For the text-containing cell, return its midpoint in [X, Y] coordinate format. 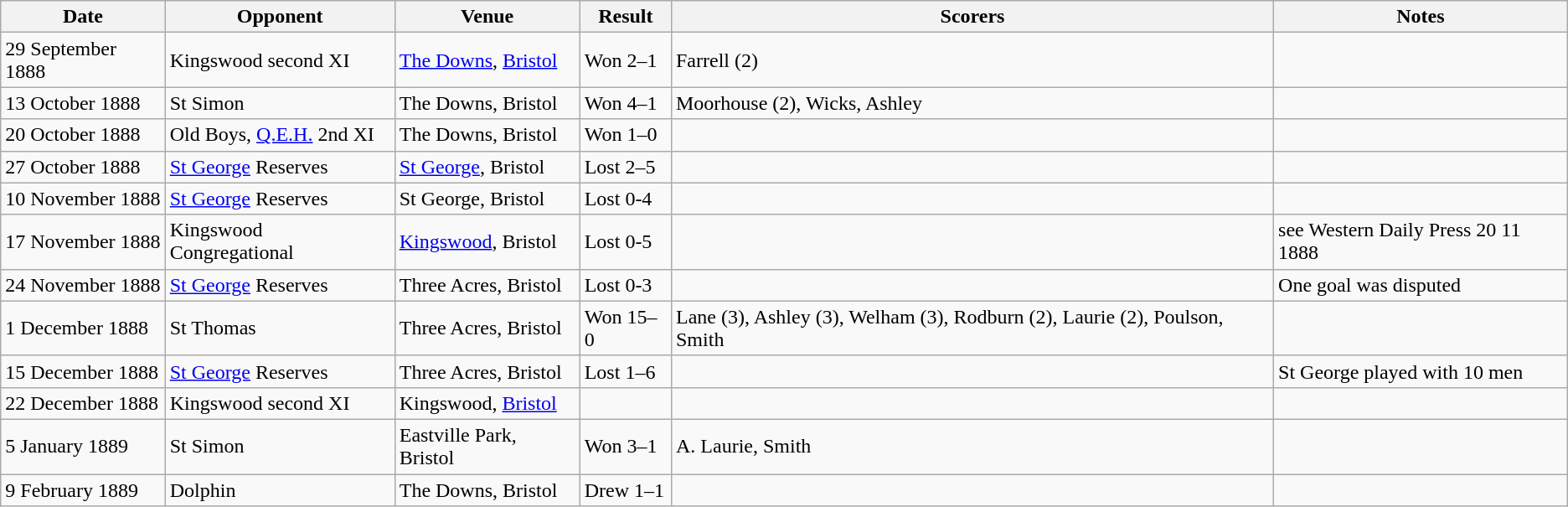
Lost 2–5 [625, 167]
9 February 1889 [83, 490]
Lane (3), Ashley (3), Welham (3), Rodburn (2), Laurie (2), Poulson, Smith [972, 329]
1 December 1888 [83, 329]
Opponent [280, 17]
Scorers [972, 17]
15 December 1888 [83, 371]
Lost 0-4 [625, 199]
Won 2–1 [625, 60]
Kingswood Congregational [280, 241]
St Thomas [280, 329]
13 October 1888 [83, 103]
20 October 1888 [83, 135]
Lost 1–6 [625, 371]
Won 1–0 [625, 135]
Dolphin [280, 490]
A. Laurie, Smith [972, 446]
Won 3–1 [625, 446]
Notes [1421, 17]
29 September 1888 [83, 60]
10 November 1888 [83, 199]
24 November 1888 [83, 285]
see Western Daily Press 20 11 1888 [1421, 241]
Result [625, 17]
Won 4–1 [625, 103]
Eastville Park, Bristol [487, 446]
27 October 1888 [83, 167]
Farrell (2) [972, 60]
Lost 0-5 [625, 241]
22 December 1888 [83, 403]
Drew 1–1 [625, 490]
Won 15–0 [625, 329]
5 January 1889 [83, 446]
Venue [487, 17]
17 November 1888 [83, 241]
St George played with 10 men [1421, 371]
One goal was disputed [1421, 285]
Date [83, 17]
Lost 0-3 [625, 285]
Moorhouse (2), Wicks, Ashley [972, 103]
Old Boys, Q.E.H. 2nd XI [280, 135]
